For the text-containing cell, return its midpoint in [X, Y] coordinate format. 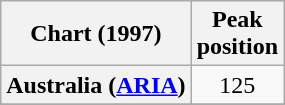
Chart (1997) [96, 34]
Australia (ARIA) [96, 85]
125 [237, 85]
Peakposition [237, 34]
